Return the (X, Y) coordinate for the center point of the cell that contains the specified text.  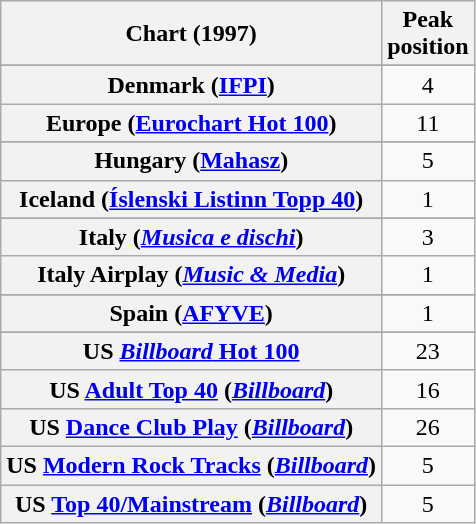
US Dance Club Play (Billboard) (192, 427)
11 (428, 123)
Denmark (IFPI) (192, 85)
Iceland (Íslenski Listinn Topp 40) (192, 199)
US Modern Rock Tracks (Billboard) (192, 465)
Chart (1997) (192, 34)
23 (428, 351)
4 (428, 85)
US Billboard Hot 100 (192, 351)
Spain (AFYVE) (192, 313)
US Adult Top 40 (Billboard) (192, 389)
3 (428, 237)
US Top 40/Mainstream (Billboard) (192, 503)
Peakposition (428, 34)
Italy Airplay (Music & Media) (192, 275)
16 (428, 389)
Italy (Musica e dischi) (192, 237)
26 (428, 427)
Hungary (Mahasz) (192, 161)
Europe (Eurochart Hot 100) (192, 123)
